Provide the [X, Y] coordinate of the cell's center where the given text is located.  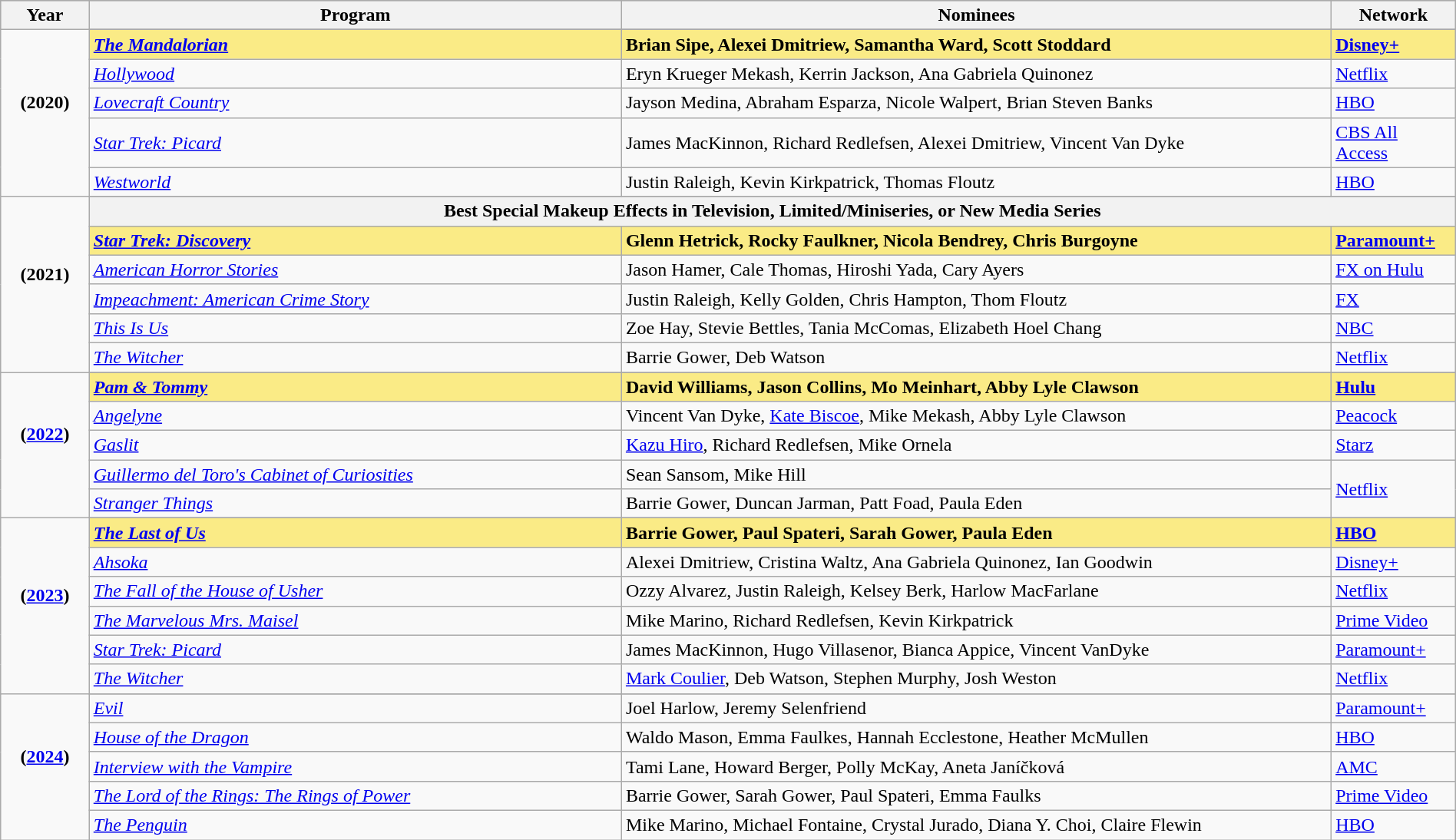
Ozzy Alvarez, Justin Raleigh, Kelsey Berk, Harlow MacFarlane [976, 591]
This Is Us [355, 328]
Westworld [355, 182]
Gaslit [355, 445]
Brian Sipe, Alexei Dmitriew, Samantha Ward, Scott Stoddard [976, 45]
The Penguin [355, 825]
(2020) [45, 114]
American Horror Stories [355, 270]
Mark Coulier, Deb Watson, Stephen Murphy, Josh Weston [976, 679]
Best Special Makeup Effects in Television, Limited/Miniseries, or New Media Series [773, 211]
Vincent Van Dyke, Kate Biscoe, Mike Mekash, Abby Lyle Clawson [976, 416]
James MacKinnon, Richard Redlefsen, Alexei Dmitriew, Vincent Van Dyke [976, 143]
Sean Sansom, Mike Hill [976, 475]
CBS All Access [1394, 143]
Barrie Gower, Deb Watson [976, 357]
Jayson Medina, Abraham Esparza, Nicole Walpert, Brian Steven Banks [976, 103]
Barrie Gower, Paul Spateri, Sarah Gower, Paula Eden [976, 533]
Peacock [1394, 416]
James MacKinnon, Hugo Villasenor, Bianca Appice, Vincent VanDyke [976, 650]
Waldo Mason, Emma Faulkes, Hannah Ecclestone, Heather McMullen [976, 737]
Glenn Hetrick, Rocky Faulkner, Nicola Bendrey, Chris Burgoyne [976, 240]
Network [1394, 15]
Barrie Gower, Sarah Gower, Paul Spateri, Emma Faulks [976, 795]
The Fall of the House of Usher [355, 591]
Stranger Things [355, 504]
(2024) [45, 766]
Justin Raleigh, Kelly Golden, Chris Hampton, Thom Floutz [976, 299]
David Williams, Jason Collins, Mo Meinhart, Abby Lyle Clawson [976, 386]
Year [45, 15]
Joel Harlow, Jeremy Selenfriend [976, 708]
Ahsoka [355, 562]
NBC [1394, 328]
FX [1394, 299]
The Lord of the Rings: The Rings of Power [355, 795]
Nominees [976, 15]
FX on Hulu [1394, 270]
Mike Marino, Michael Fontaine, Crystal Jurado, Diana Y. Choi, Claire Flewin [976, 825]
Program [355, 15]
AMC [1394, 766]
Tami Lane, Howard Berger, Polly McKay, Aneta Janíčková [976, 766]
Kazu Hiro, Richard Redlefsen, Mike Ornela [976, 445]
Hollywood [355, 74]
Jason Hamer, Cale Thomas, Hiroshi Yada, Cary Ayers [976, 270]
Guillermo del Toro's Cabinet of Curiosities [355, 475]
The Mandalorian [355, 45]
Hulu [1394, 386]
The Marvelous Mrs. Maisel [355, 620]
Lovecraft Country [355, 103]
Zoe Hay, Stevie Bettles, Tania McComas, Elizabeth Hoel Chang [976, 328]
(2021) [45, 284]
(2022) [45, 445]
(2023) [45, 606]
Mike Marino, Richard Redlefsen, Kevin Kirkpatrick [976, 620]
Angelyne [355, 416]
Starz [1394, 445]
Interview with the Vampire [355, 766]
Evil [355, 708]
Pam & Tommy [355, 386]
Barrie Gower, Duncan Jarman, Patt Foad, Paula Eden [976, 504]
The Last of Us [355, 533]
Justin Raleigh, Kevin Kirkpatrick, Thomas Floutz [976, 182]
Eryn Krueger Mekash, Kerrin Jackson, Ana Gabriela Quinonez [976, 74]
House of the Dragon [355, 737]
Alexei Dmitriew, Cristina Waltz, Ana Gabriela Quinonez, Ian Goodwin [976, 562]
Impeachment: American Crime Story [355, 299]
Star Trek: Discovery [355, 240]
